Determine the (X, Y) coordinate at the center of the cell enclosing the given text.  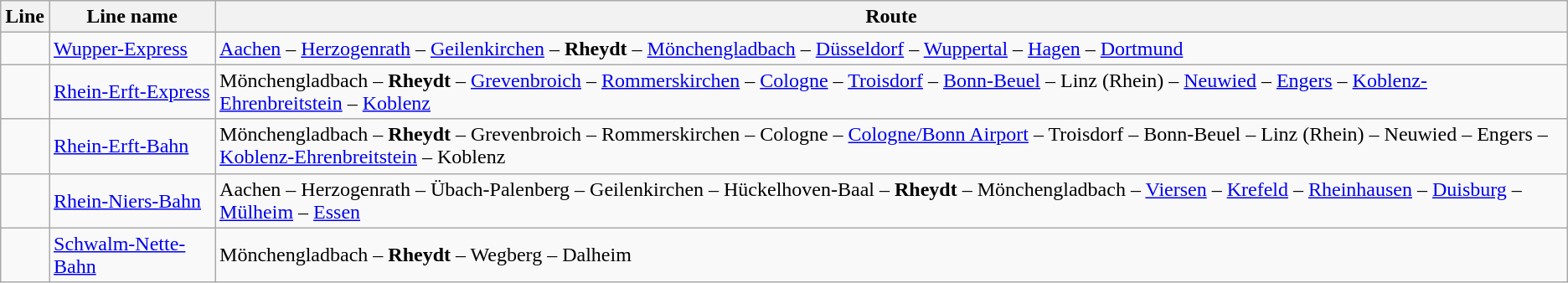
Route (891, 17)
Rhein-Erft-Bahn (132, 146)
Mönchengladbach – Rheydt – Wegberg – Dalheim (891, 255)
Line (25, 17)
Schwalm-Nette-Bahn (132, 255)
Rhein-Erft-Express (132, 92)
Aachen – Herzogenrath – Geilenkirchen – Rheydt – Mönchengladbach – Düsseldorf – Wuppertal – Hagen – Dortmund (891, 49)
Line name (132, 17)
Rhein-Niers-Bahn (132, 201)
Wupper-Express (132, 49)
